Return (x, y) of the center of cell containing provided text 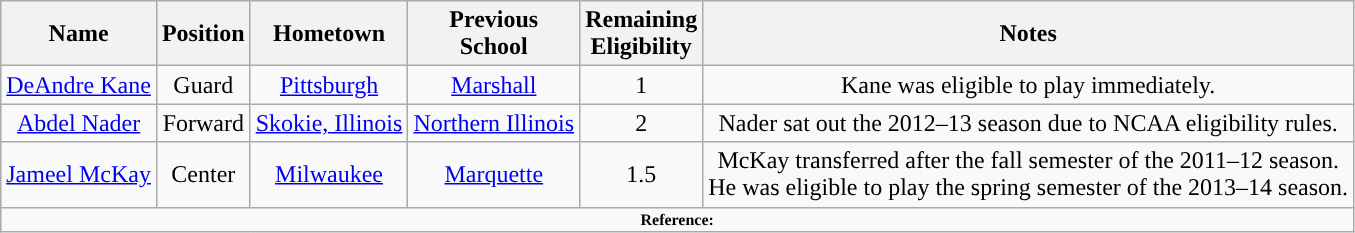
DeAndre Kane (79, 85)
Northern Illinois (494, 123)
Notes (1028, 34)
McKay transferred after the fall semester of the 2011–12 season.He was eligible to play the spring semester of the 2013–14 season. (1028, 174)
Jameel McKay (79, 174)
Marshall (494, 85)
Pittsburgh (329, 85)
PreviousSchool (494, 34)
Skokie, Illinois (329, 123)
Guard (203, 85)
Kane was eligible to play immediately. (1028, 85)
Hometown (329, 34)
2 (642, 123)
1.5 (642, 174)
Milwaukee (329, 174)
Nader sat out the 2012–13 season due to NCAA eligibility rules. (1028, 123)
Forward (203, 123)
1 (642, 85)
Name (79, 34)
Center (203, 174)
Marquette (494, 174)
Position (203, 34)
Reference: (678, 219)
RemainingEligibility (642, 34)
Abdel Nader (79, 123)
